Detect which cell encompasses the target text, then output its (X, Y) center coordinate. 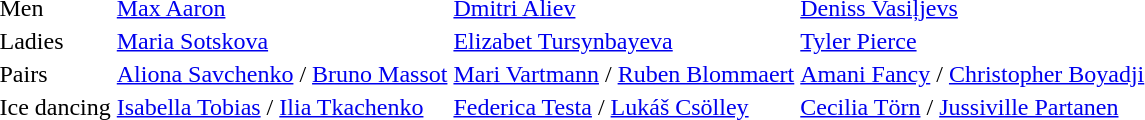
Mari Vartmann / Ruben Blommaert (624, 74)
Aliona Savchenko / Bruno Massot (282, 74)
Maria Sotskova (282, 41)
Elizabet Tursynbayeva (624, 41)
